For the text-containing cell, return its midpoint in (x, y) coordinate format. 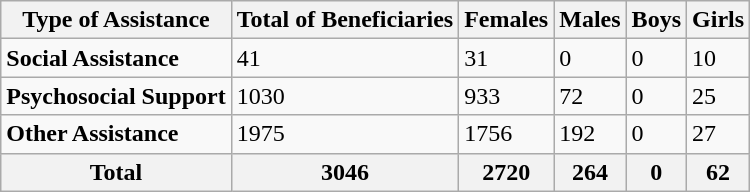
Type of Assistance (116, 20)
1975 (344, 134)
1756 (506, 134)
Psychosocial Support (116, 96)
41 (344, 58)
10 (718, 58)
Total (116, 172)
1030 (344, 96)
2720 (506, 172)
Females (506, 20)
Total of Beneficiaries (344, 20)
Boys (656, 20)
31 (506, 58)
192 (590, 134)
25 (718, 96)
Other Assistance (116, 134)
3046 (344, 172)
62 (718, 172)
Girls (718, 20)
Males (590, 20)
264 (590, 172)
72 (590, 96)
Social Assistance (116, 58)
27 (718, 134)
933 (506, 96)
